From the cell containing the given text, extract its center point as (X, Y) coordinate. 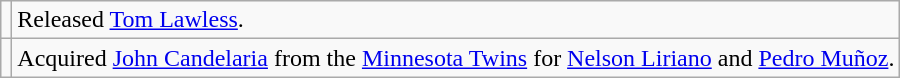
Released Tom Lawless. (456, 20)
Acquired John Candelaria from the Minnesota Twins for Nelson Liriano and Pedro Muñoz. (456, 58)
